Locate the cell with the specified text and output its [X, Y] center coordinate. 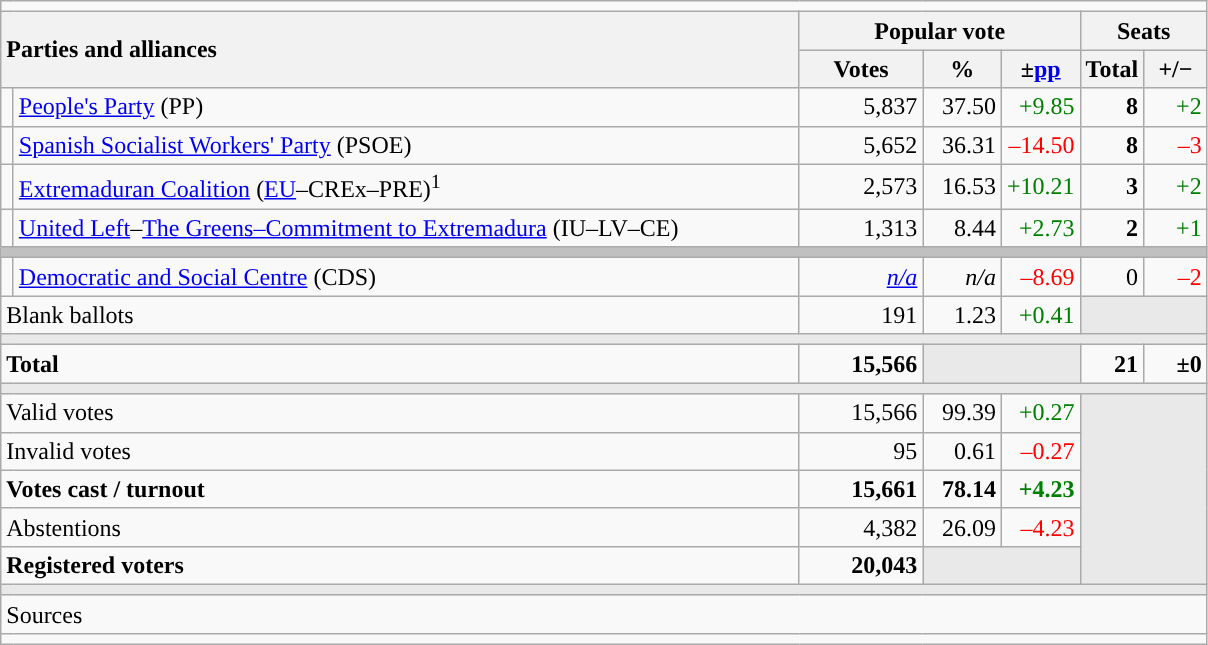
–0.27 [1040, 451]
8.44 [962, 228]
15,661 [861, 489]
People's Party (PP) [406, 107]
–14.50 [1040, 145]
2 [1112, 228]
21 [1112, 364]
20,043 [861, 565]
+10.21 [1040, 186]
Registered voters [400, 565]
+9.85 [1040, 107]
–8.69 [1040, 277]
% [962, 69]
±0 [1176, 364]
191 [861, 315]
1.23 [962, 315]
95 [861, 451]
+0.27 [1040, 413]
5,837 [861, 107]
Popular vote [940, 31]
0.61 [962, 451]
+4.23 [1040, 489]
+1 [1176, 228]
26.09 [962, 527]
Valid votes [400, 413]
Democratic and Social Centre (CDS) [406, 277]
3 [1112, 186]
1,313 [861, 228]
+0.41 [1040, 315]
2,573 [861, 186]
Votes cast / turnout [400, 489]
–4.23 [1040, 527]
±pp [1040, 69]
16.53 [962, 186]
Spanish Socialist Workers' Party (PSOE) [406, 145]
Invalid votes [400, 451]
Sources [604, 614]
–2 [1176, 277]
Parties and alliances [400, 50]
+2.73 [1040, 228]
36.31 [962, 145]
–3 [1176, 145]
Votes [861, 69]
99.39 [962, 413]
Extremaduran Coalition (EU–CREx–PRE)1 [406, 186]
Seats [1144, 31]
+/− [1176, 69]
4,382 [861, 527]
78.14 [962, 489]
United Left–The Greens–Commitment to Extremadura (IU–LV–CE) [406, 228]
0 [1112, 277]
Blank ballots [400, 315]
37.50 [962, 107]
Abstentions [400, 527]
5,652 [861, 145]
